Output the [x, y] coordinate of the center of the cell containing the given text.  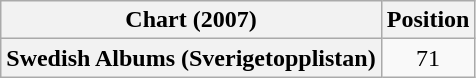
Swedish Albums (Sverigetopplistan) [191, 58]
Position [428, 20]
Chart (2007) [191, 20]
71 [428, 58]
